Identify which cell holds the provided text, then report its (x, y) central coordinate. 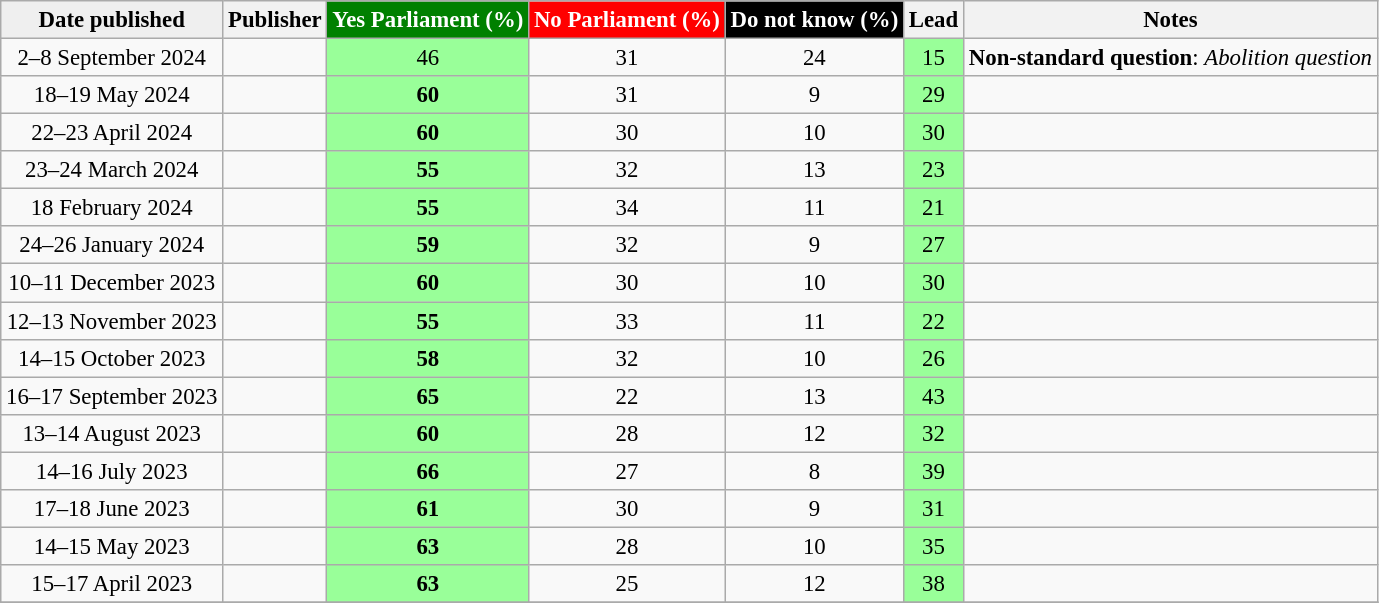
61 (428, 509)
33 (628, 321)
46 (428, 58)
14–15 October 2023 (112, 358)
14–15 May 2023 (112, 546)
35 (934, 546)
59 (428, 245)
58 (428, 358)
2–8 September 2024 (112, 58)
34 (628, 208)
38 (934, 584)
21 (934, 208)
Notes (1170, 20)
22–23 April 2024 (112, 133)
18 February 2024 (112, 208)
12–13 November 2023 (112, 321)
Do not know (%) (814, 20)
24–26 January 2024 (112, 245)
23–24 March 2024 (112, 170)
Yes Parliament (%) (428, 20)
17–18 June 2023 (112, 509)
16–17 September 2023 (112, 396)
65 (428, 396)
14–16 July 2023 (112, 471)
Non-standard question: Abolition question (1170, 58)
66 (428, 471)
18–19 May 2024 (112, 95)
8 (814, 471)
39 (934, 471)
15 (934, 58)
29 (934, 95)
23 (934, 170)
No Parliament (%) (628, 20)
43 (934, 396)
10–11 December 2023 (112, 283)
25 (628, 584)
Date published (112, 20)
Lead (934, 20)
15–17 April 2023 (112, 584)
Publisher (275, 20)
24 (814, 58)
26 (934, 358)
13–14 August 2023 (112, 433)
